Determine the (x, y) coordinate at the center of the cell enclosing the given text.  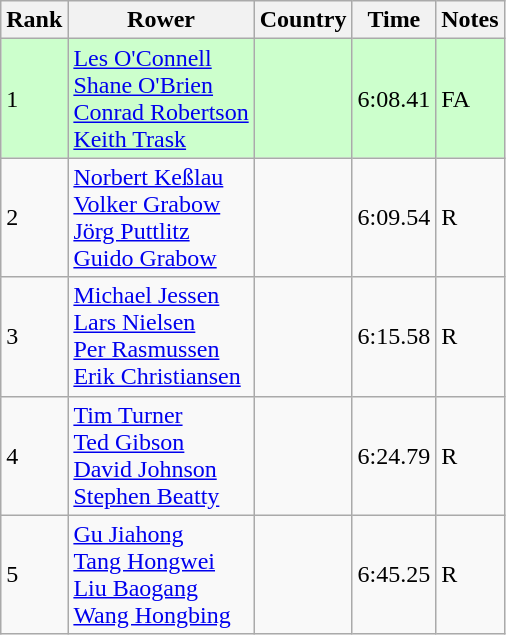
Rank (34, 20)
Tim TurnerTed GibsonDavid JohnsonStephen Beatty (161, 456)
Time (394, 20)
5 (34, 574)
6:08.41 (394, 98)
Rower (161, 20)
6:15.58 (394, 336)
2 (34, 218)
6:24.79 (394, 456)
Michael JessenLars NielsenPer RasmussenErik Christiansen (161, 336)
4 (34, 456)
6:09.54 (394, 218)
Les O'ConnellShane O'BrienConrad RobertsonKeith Trask (161, 98)
6:45.25 (394, 574)
Notes (470, 20)
Country (303, 20)
3 (34, 336)
FA (470, 98)
Gu JiahongTang Hongwei Liu BaogangWang Hongbing (161, 574)
Norbert KeßlauVolker GrabowJörg PuttlitzGuido Grabow (161, 218)
1 (34, 98)
